Provide the (x, y) coordinate of the cell's center where the given text is located.  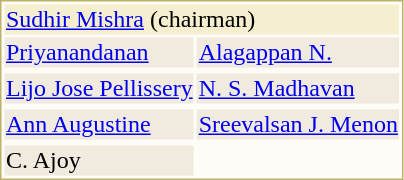
Priyanandanan (99, 53)
Sudhir Mishra (chairman) (202, 19)
Alagappan N. (298, 53)
Ann Augustine (99, 125)
Sreevalsan J. Menon (298, 125)
Lijo Jose Pellissery (99, 89)
N. S. Madhavan (298, 89)
C. Ajoy (99, 161)
